For the text-containing cell, return its midpoint in [X, Y] coordinate format. 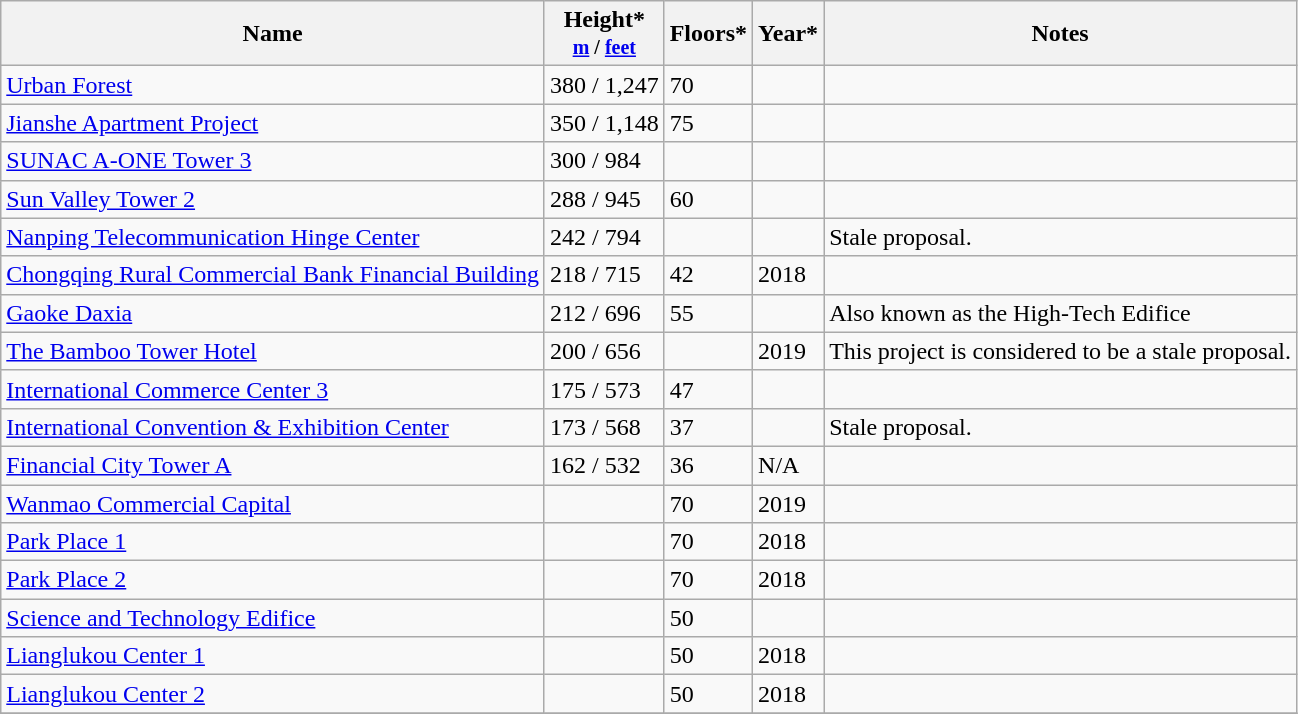
162 / 532 [604, 465]
This project is considered to be a stale proposal. [1060, 351]
55 [708, 313]
International Commerce Center 3 [273, 389]
Chongqing Rural Commercial Bank Financial Building [273, 275]
75 [708, 123]
42 [708, 275]
Also known as the High-Tech Edifice [1060, 313]
Notes [1060, 34]
173 / 568 [604, 427]
37 [708, 427]
Jianshe Apartment Project [273, 123]
SUNAC A-ONE Tower 3 [273, 161]
Financial City Tower A [273, 465]
60 [708, 199]
300 / 984 [604, 161]
Urban Forest [273, 85]
Floors* [708, 34]
175 / 573 [604, 389]
The Bamboo Tower Hotel [273, 351]
Sun Valley Tower 2 [273, 199]
Park Place 2 [273, 580]
380 / 1,247 [604, 85]
Height*m / feet [604, 34]
242 / 794 [604, 237]
Lianglukou Center 1 [273, 656]
36 [708, 465]
Science and Technology Edifice [273, 618]
Park Place 1 [273, 542]
Lianglukou Center 2 [273, 694]
Gaoke Daxia [273, 313]
47 [708, 389]
200 / 656 [604, 351]
212 / 696 [604, 313]
Name [273, 34]
350 / 1,148 [604, 123]
288 / 945 [604, 199]
International Convention & Exhibition Center [273, 427]
218 / 715 [604, 275]
Nanping Telecommunication Hinge Center [273, 237]
Year* [788, 34]
N/A [788, 465]
Wanmao Commercial Capital [273, 503]
